Capture the cell that displays the provided text and extract its [X, Y] central coordinate. 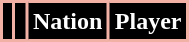
Nation [68, 22]
Player [148, 22]
